Pinpoint the cell where the given text exists, returning its [x, y] midpoint coordinate. 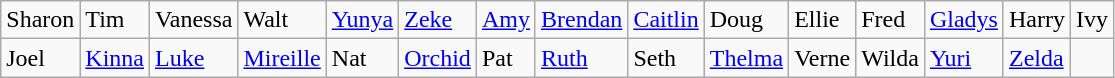
Wilda [890, 58]
Brendan [581, 20]
Yuri [964, 58]
Seth [666, 58]
Joel [40, 58]
Zelda [1036, 58]
Kinna [115, 58]
Zeke [438, 20]
Harry [1036, 20]
Ellie [822, 20]
Sharon [40, 20]
Amy [506, 20]
Doug [746, 20]
Walt [282, 20]
Yunya [362, 20]
Thelma [746, 58]
Fred [890, 20]
Mireille [282, 58]
Ivy [1092, 20]
Gladys [964, 20]
Caitlin [666, 20]
Pat [506, 58]
Vanessa [194, 20]
Verne [822, 58]
Nat [362, 58]
Luke [194, 58]
Tim [115, 20]
Ruth [581, 58]
Orchid [438, 58]
